Locate the cell with the specified text and output its [X, Y] center coordinate. 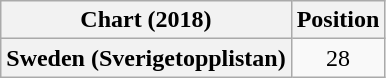
Chart (2018) [146, 20]
Sweden (Sverigetopplistan) [146, 58]
Position [338, 20]
28 [338, 58]
